Output the [X, Y] coordinate of the center of the cell containing the given text.  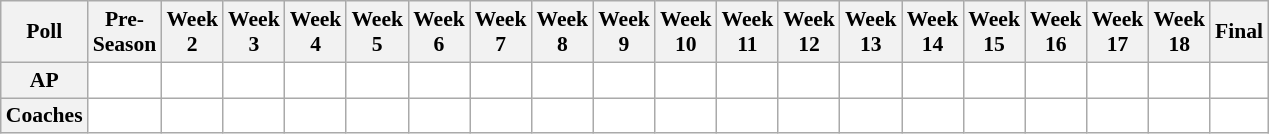
Week14 [933, 32]
Week12 [809, 32]
Week6 [439, 32]
Week3 [254, 32]
Week11 [748, 32]
Week5 [377, 32]
Week7 [501, 32]
Week18 [1179, 32]
Coaches [44, 116]
Week2 [192, 32]
Week17 [1118, 32]
Week8 [562, 32]
Week4 [316, 32]
Week15 [994, 32]
Pre-Season [125, 32]
Week13 [871, 32]
Week10 [686, 32]
Week9 [624, 32]
Poll [44, 32]
Week16 [1056, 32]
AP [44, 80]
Final [1239, 32]
